Find where the given text appears and provide that cell's center as [X, Y] coordinate. 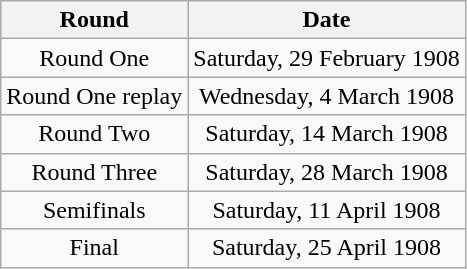
Saturday, 28 March 1908 [326, 172]
Round Three [94, 172]
Round One replay [94, 96]
Saturday, 25 April 1908 [326, 248]
Semifinals [94, 210]
Round One [94, 58]
Wednesday, 4 March 1908 [326, 96]
Date [326, 20]
Saturday, 11 April 1908 [326, 210]
Round Two [94, 134]
Round [94, 20]
Saturday, 14 March 1908 [326, 134]
Final [94, 248]
Saturday, 29 February 1908 [326, 58]
